Search for the cell housing the specified text and yield its [X, Y] center coordinate. 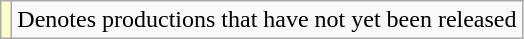
Denotes productions that have not yet been released [267, 20]
